For the text-containing cell, return its midpoint in (x, y) coordinate format. 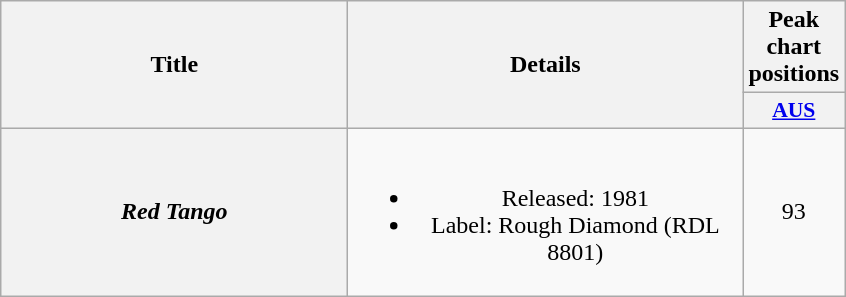
Released: 1981Label: Rough Diamond (RDL 8801) (546, 212)
93 (794, 212)
Title (174, 65)
Details (546, 65)
AUS (794, 111)
Peak chart positions (794, 47)
Red Tango (174, 212)
